Output the (x, y) coordinate of the center of the cell containing the given text.  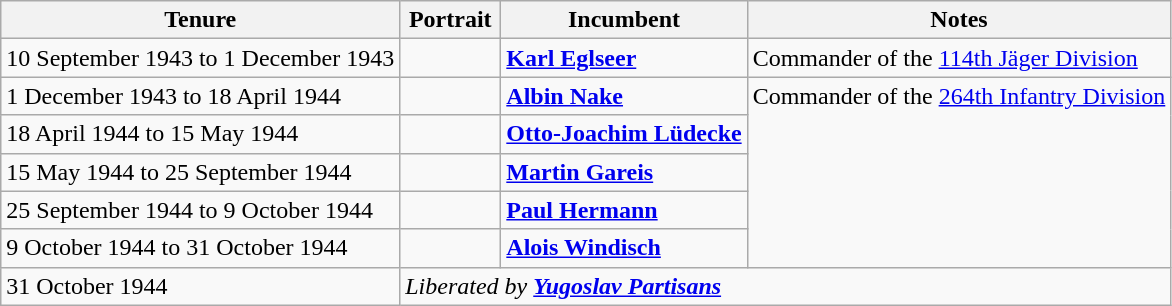
18 April 1944 to 15 May 1944 (200, 134)
Portrait (450, 20)
Incumbent (624, 20)
Karl Eglseer (624, 58)
Alois Windisch (624, 248)
Paul Hermann (624, 210)
25 September 1944 to 9 October 1944 (200, 210)
Tenure (200, 20)
1 December 1943 to 18 April 1944 (200, 96)
Commander of the 114th Jäger Division (959, 58)
10 September 1943 to 1 December 1943 (200, 58)
9 October 1944 to 31 October 1944 (200, 248)
Otto-Joachim Lüdecke (624, 134)
Commander of the 264th Infantry Division (959, 172)
31 October 1944 (200, 286)
Martin Gareis (624, 172)
Liberated by Yugoslav Partisans (786, 286)
Albin Nake (624, 96)
15 May 1944 to 25 September 1944 (200, 172)
Notes (959, 20)
